Detect which cell encompasses the target text, then output its (x, y) center coordinate. 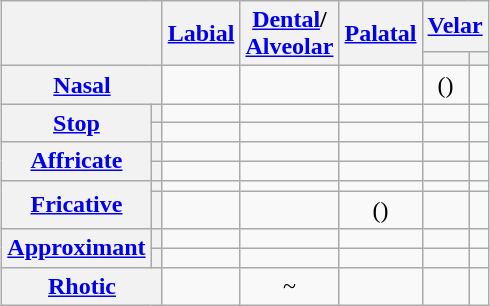
Approximant (76, 248)
Stop (76, 123)
Rhotic (82, 286)
Velar (455, 26)
Fricative (76, 204)
Dental/Alveolar (290, 34)
~ (290, 286)
Palatal (380, 34)
Nasal (82, 85)
Labial (201, 34)
Affricate (76, 161)
